Output the (x, y) coordinate of the center of the cell containing the given text.  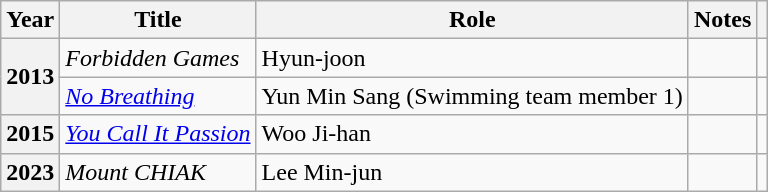
2023 (30, 172)
No Breathing (158, 96)
Year (30, 20)
Role (472, 20)
2015 (30, 134)
Forbidden Games (158, 58)
Mount CHIAK (158, 172)
Yun Min Sang (Swimming team member 1) (472, 96)
Notes (722, 20)
Hyun-joon (472, 58)
Woo Ji-han (472, 134)
You Call It Passion (158, 134)
Lee Min-jun (472, 172)
Title (158, 20)
2013 (30, 77)
